Scan for the cell matching the given text and deliver its [X, Y] coordinate at center. 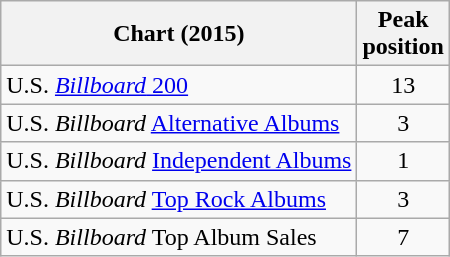
Chart (2015) [179, 34]
U.S. Billboard Alternative Albums [179, 123]
13 [403, 85]
1 [403, 161]
U.S. Billboard Independent Albums [179, 161]
Peakposition [403, 34]
U.S. Billboard 200 [179, 85]
7 [403, 237]
U.S. Billboard Top Album Sales [179, 237]
U.S. Billboard Top Rock Albums [179, 199]
